From the cell containing the given text, extract its center point as (X, Y) coordinate. 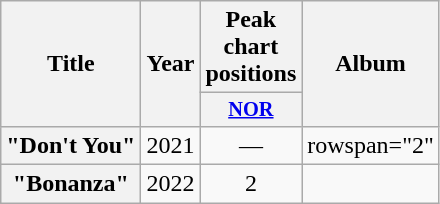
Title (71, 64)
— (251, 145)
"Don't You" (71, 145)
rowspan="2" (371, 145)
2 (251, 184)
Album (371, 64)
"Bonanza" (71, 184)
2021 (170, 145)
Peak chart positions (251, 47)
Year (170, 64)
2022 (170, 184)
NOR (251, 110)
